Capture the cell that displays the provided text and extract its [x, y] central coordinate. 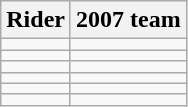
2007 team [128, 20]
Rider [36, 20]
